Scan for the cell matching the given text and deliver its [X, Y] coordinate at center. 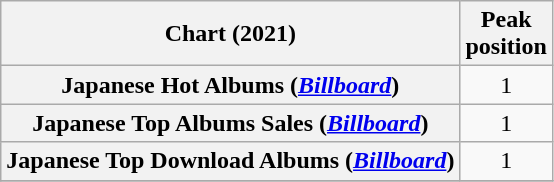
Peakposition [506, 34]
Chart (2021) [230, 34]
Japanese Hot Albums (Billboard) [230, 85]
Japanese Top Download Albums (Billboard) [230, 161]
Japanese Top Albums Sales (Billboard) [230, 123]
